Return the (x, y) coordinate for the center point of the cell that contains the specified text.  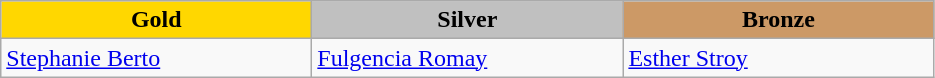
Stephanie Berto (156, 58)
Silver (468, 20)
Fulgencia Romay (468, 58)
Esther Stroy (778, 58)
Bronze (778, 20)
Gold (156, 20)
